Detect which cell encompasses the target text, then output its (X, Y) center coordinate. 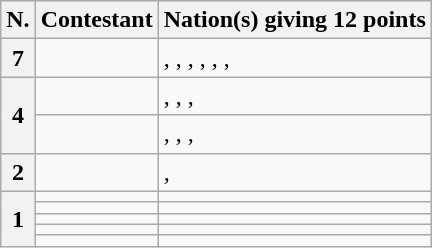
2 (18, 172)
N. (18, 20)
7 (18, 58)
, (294, 172)
1 (18, 218)
, , , , , , (294, 58)
Nation(s) giving 12 points (294, 20)
Contestant (96, 20)
4 (18, 115)
